Detect which cell encompasses the target text, then output its [x, y] center coordinate. 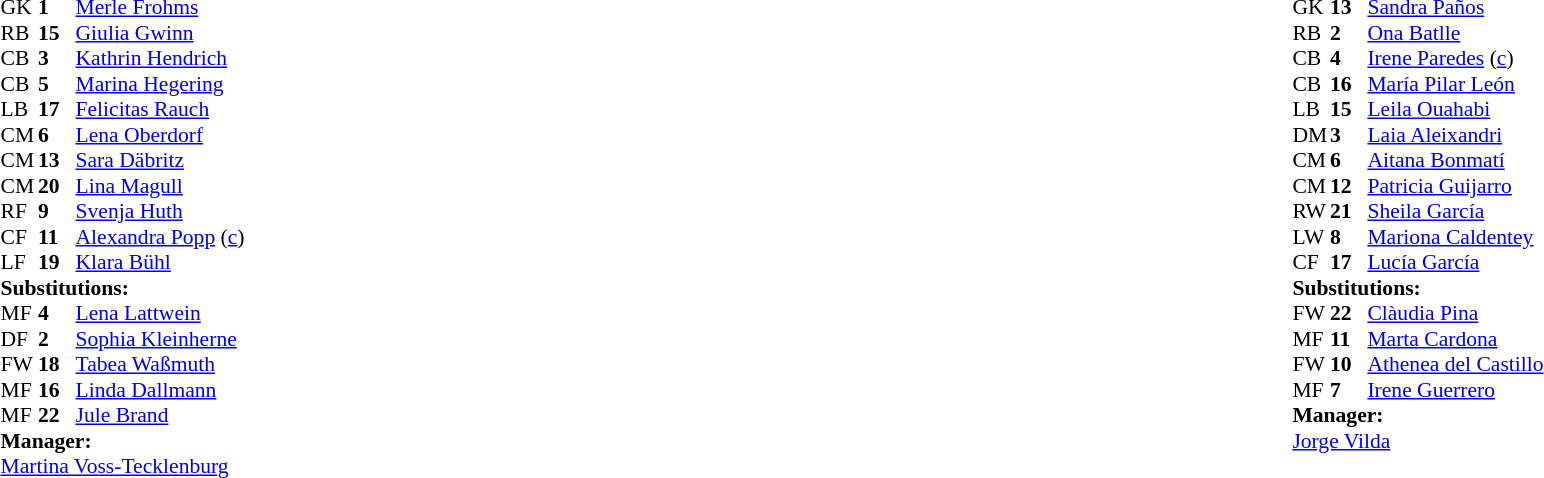
RW [1311, 211]
Lena Lattwein [160, 313]
Ona Batlle [1455, 33]
Giulia Gwinn [160, 33]
21 [1349, 211]
María Pilar León [1455, 84]
Athenea del Castillo [1455, 365]
Irene Paredes (c) [1455, 59]
Kathrin Hendrich [160, 59]
Sara Däbritz [160, 161]
8 [1349, 237]
DF [19, 339]
Sophia Kleinherne [160, 339]
DM [1311, 135]
12 [1349, 186]
LF [19, 263]
Alexandra Popp (c) [160, 237]
Marta Cardona [1455, 339]
Jorge Vilda [1418, 441]
Irene Guerrero [1455, 390]
Leila Ouahabi [1455, 109]
Aitana Bonmatí [1455, 161]
RF [19, 211]
LW [1311, 237]
7 [1349, 390]
Klara Bühl [160, 263]
Tabea Waßmuth [160, 365]
Marina Hegering [160, 84]
10 [1349, 365]
18 [57, 365]
Linda Dallmann [160, 390]
9 [57, 211]
Laia Aleixandri [1455, 135]
20 [57, 186]
Lena Oberdorf [160, 135]
Svenja Huth [160, 211]
Lina Magull [160, 186]
5 [57, 84]
Sheila García [1455, 211]
Felicitas Rauch [160, 109]
Patricia Guijarro [1455, 186]
Lucía García [1455, 263]
Clàudia Pina [1455, 313]
Jule Brand [160, 415]
13 [57, 161]
19 [57, 263]
Mariona Caldentey [1455, 237]
